Provide the (X, Y) coordinate of the cell's center where the given text is located.  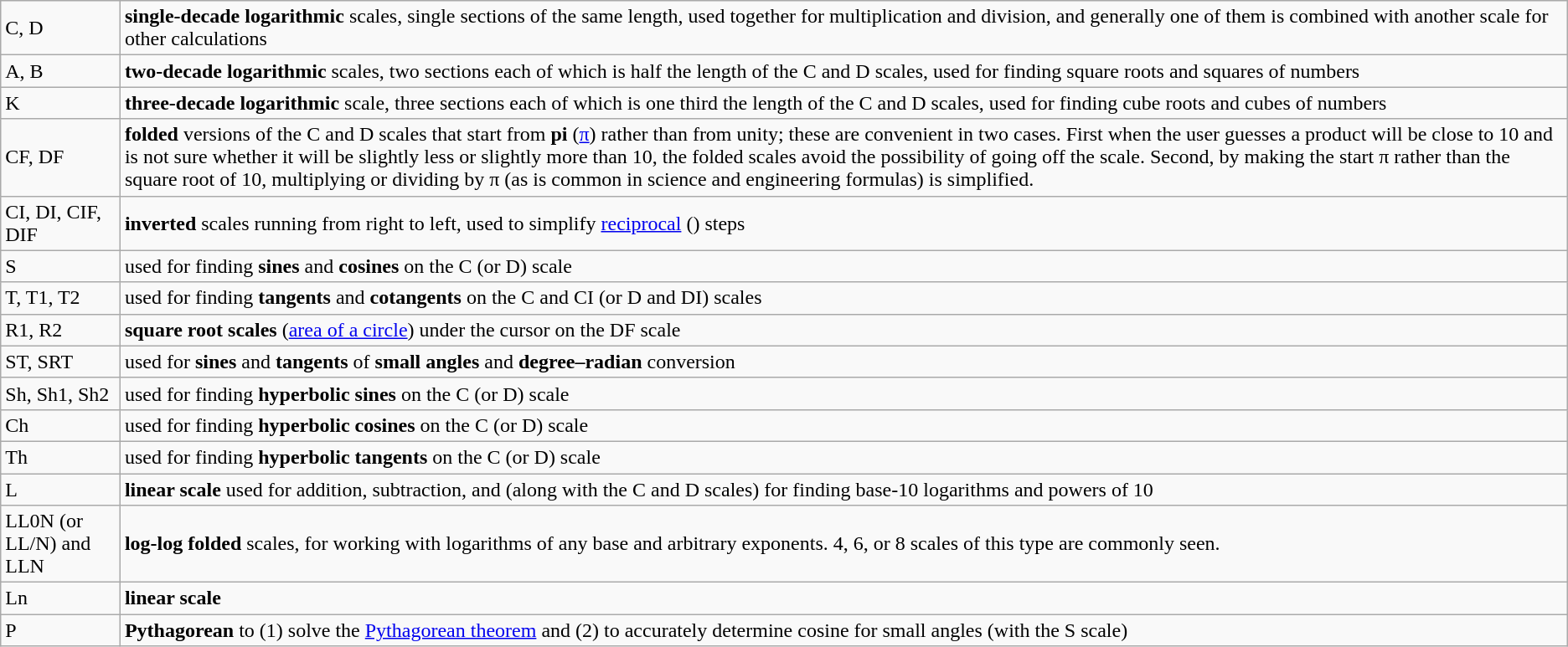
log-log folded scales, for working with logarithms of any base and arbitrary exponents. 4, 6, or 8 scales of this type are commonly seen. (843, 544)
C, D (60, 28)
inverted scales running from right to left, used to simplify reciprocal () steps (843, 223)
A, B (60, 71)
CF, DF (60, 157)
S (60, 266)
used for finding hyperbolic cosines on the C (or D) scale (843, 425)
linear scale used for addition, subtraction, and (along with the C and D scales) for finding base-10 logarithms and powers of 10 (843, 490)
Ln (60, 598)
CI, DI, CIF, DIF (60, 223)
used for finding sines and cosines on the C (or D) scale (843, 266)
Th (60, 457)
linear scale (843, 598)
Ch (60, 425)
ST, SRT (60, 362)
used for finding hyperbolic tangents on the C (or D) scale (843, 457)
R1, R2 (60, 330)
Sh, Sh1, Sh2 (60, 393)
used for finding tangents and cotangents on the C and CI (or D and DI) scales (843, 298)
Pythagorean to (1) solve the Pythagorean theorem and (2) to accurately determine cosine for small angles (with the S scale) (843, 630)
T, T1, T2 (60, 298)
square root scales (area of a circle) under the cursor on the DF scale (843, 330)
used for sines and tangents of small angles and degree–radian conversion (843, 362)
K (60, 103)
L (60, 490)
LL0N (or LL/N) and LLN (60, 544)
P (60, 630)
used for finding hyperbolic sines on the C (or D) scale (843, 393)
